For the text-containing cell, return its midpoint in (X, Y) coordinate format. 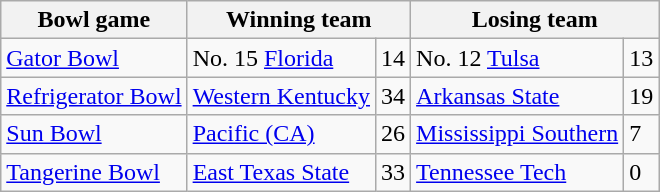
Bowl game (94, 20)
No. 15 Florida (281, 58)
33 (394, 172)
14 (394, 58)
Tangerine Bowl (94, 172)
0 (642, 172)
Western Kentucky (281, 96)
Sun Bowl (94, 134)
Refrigerator Bowl (94, 96)
13 (642, 58)
Losing team (535, 20)
East Texas State (281, 172)
Pacific (CA) (281, 134)
Winning team (298, 20)
7 (642, 134)
19 (642, 96)
Mississippi Southern (518, 134)
34 (394, 96)
26 (394, 134)
Arkansas State (518, 96)
Gator Bowl (94, 58)
Tennessee Tech (518, 172)
No. 12 Tulsa (518, 58)
